Capture the cell that displays the provided text and extract its (X, Y) central coordinate. 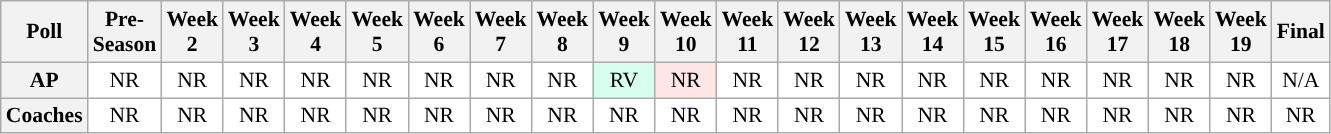
Week4 (316, 32)
Week11 (748, 32)
Week17 (1118, 32)
Week13 (871, 32)
Poll (44, 32)
Week18 (1179, 32)
Week9 (624, 32)
N/A (1301, 80)
Week6 (439, 32)
Week14 (933, 32)
Week3 (254, 32)
Week5 (377, 32)
Week16 (1056, 32)
Final (1301, 32)
RV (624, 80)
Week15 (994, 32)
Week19 (1241, 32)
Coaches (44, 116)
Week12 (809, 32)
Week10 (686, 32)
AP (44, 80)
Week7 (501, 32)
Pre-Season (125, 32)
Week2 (192, 32)
Week8 (562, 32)
